For the text-containing cell, return its midpoint in [x, y] coordinate format. 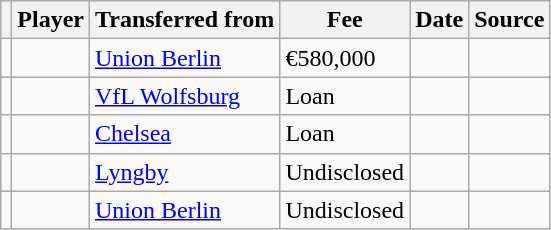
Lyngby [185, 172]
Chelsea [185, 134]
Date [440, 20]
VfL Wolfsburg [185, 96]
€580,000 [345, 58]
Source [510, 20]
Fee [345, 20]
Player [51, 20]
Transferred from [185, 20]
